Search for the cell housing the specified text and yield its (X, Y) center coordinate. 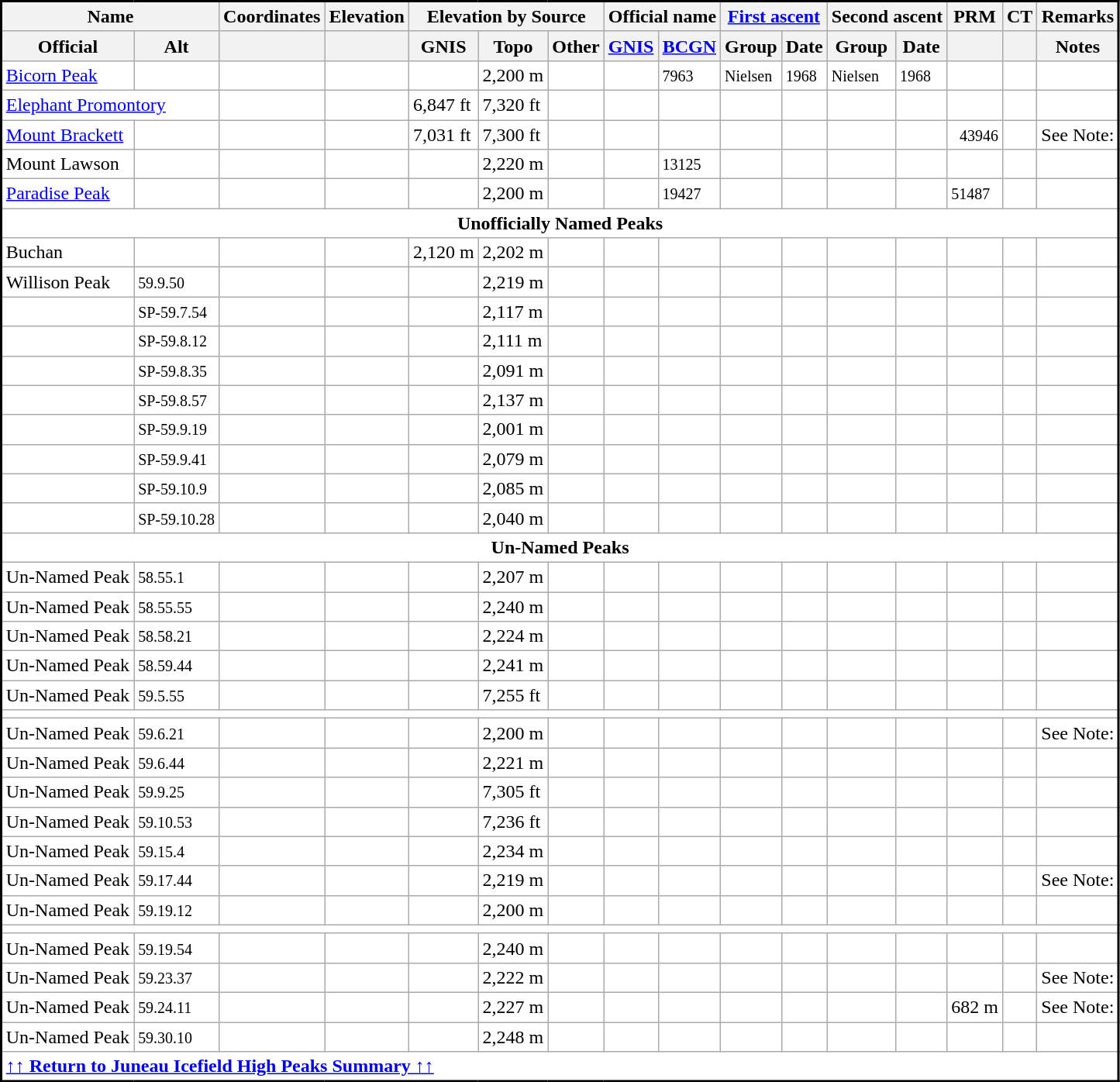
CT (1019, 17)
7,300 ft (513, 134)
Other (576, 46)
SP-59.7.54 (177, 312)
Paradise Peak (68, 194)
SP-59.9.19 (177, 429)
Bicorn Peak (68, 75)
59.19.12 (177, 910)
Second ascent (887, 17)
↑↑ Return to Juneau Icefield High Peaks Summary ↑↑ (560, 1066)
SP-59.10.28 (177, 518)
Name (110, 17)
6,847 ft (443, 105)
59.23.37 (177, 977)
7,236 ft (513, 822)
2,137 m (513, 400)
2,234 m (513, 851)
19427 (690, 194)
2,079 m (513, 459)
2,222 m (513, 977)
59.6.44 (177, 763)
Official (68, 46)
Un-Named Peaks (560, 547)
SP-59.8.35 (177, 370)
Mount Brackett (68, 134)
Willison Peak (68, 282)
Topo (513, 46)
7,305 ft (513, 792)
59.24.11 (177, 1007)
2,120 m (443, 253)
2,202 m (513, 253)
First ascent (774, 17)
59.9.50 (177, 282)
13125 (690, 164)
Notes (1078, 46)
59.5.55 (177, 695)
7,320 ft (513, 105)
2,085 m (513, 488)
59.19.54 (177, 948)
PRM (975, 17)
Mount Lawson (68, 164)
2,248 m (513, 1036)
Elevation (367, 17)
Buchan (68, 253)
2,091 m (513, 370)
43946 (975, 134)
59.15.4 (177, 851)
2,001 m (513, 429)
BCGN (690, 46)
2,040 m (513, 518)
58.58.21 (177, 636)
58.55.1 (177, 577)
59.10.53 (177, 822)
Remarks (1078, 17)
59.30.10 (177, 1036)
59.6.21 (177, 733)
58.55.55 (177, 607)
2,227 m (513, 1007)
7,255 ft (513, 695)
2,221 m (513, 763)
SP-59.9.41 (177, 459)
Elephant Promontory (110, 105)
Unofficially Named Peaks (560, 223)
7,031 ft (443, 134)
2,117 m (513, 312)
7963 (690, 75)
2,220 m (513, 164)
58.59.44 (177, 666)
Coordinates (272, 17)
SP-59.10.9 (177, 488)
51487 (975, 194)
2,224 m (513, 636)
SP-59.8.12 (177, 341)
Elevation by Source (506, 17)
59.17.44 (177, 880)
Official name (662, 17)
Alt (177, 46)
2,241 m (513, 666)
2,111 m (513, 341)
682 m (975, 1007)
SP-59.8.57 (177, 400)
59.9.25 (177, 792)
2,207 m (513, 577)
